Output the [x, y] coordinate of the center of the cell containing the given text.  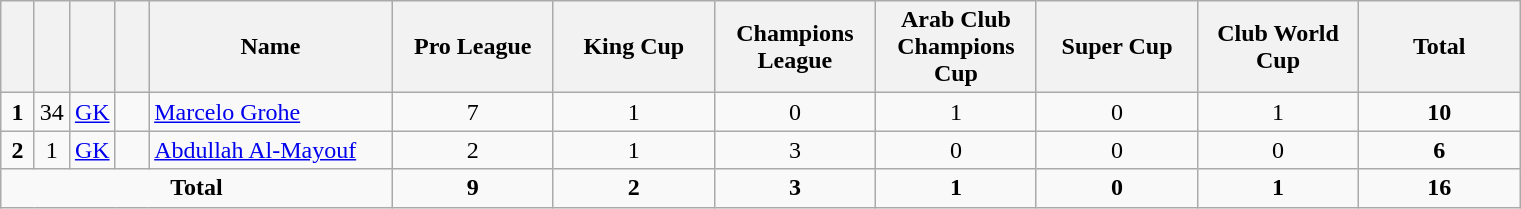
King Cup [634, 47]
Super Cup [1116, 47]
16 [1440, 188]
Abdullah Al-Mayouf [271, 150]
Name [271, 47]
6 [1440, 150]
Club World Cup [1278, 47]
34 [52, 112]
Arab Club Champions Cup [956, 47]
Marcelo Grohe [271, 112]
7 [472, 112]
Pro League [472, 47]
9 [472, 188]
Champions League [794, 47]
10 [1440, 112]
